Extract the (x, y) coordinate from the center of the cell holding the provided text.  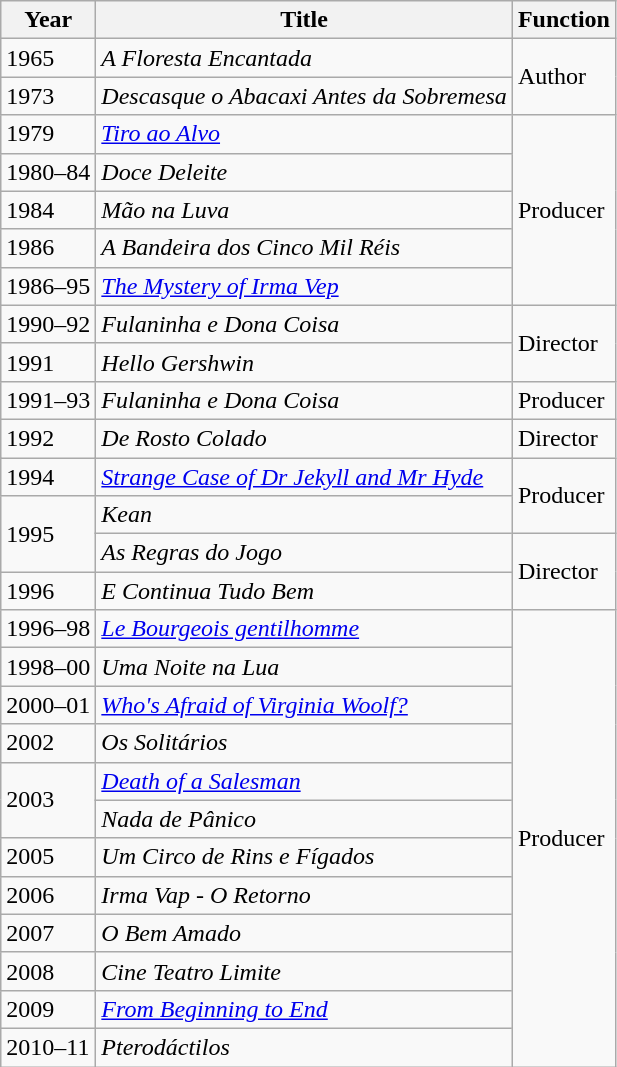
1980–84 (48, 172)
The Mystery of Irma Vep (304, 286)
Kean (304, 515)
1973 (48, 96)
2008 (48, 971)
2005 (48, 857)
1996–98 (48, 629)
Mão na Luva (304, 210)
2007 (48, 933)
Title (304, 20)
2003 (48, 800)
Le Bourgeois gentilhomme (304, 629)
1996 (48, 591)
Um Circo de Rins e Fígados (304, 857)
Tiro ao Alvo (304, 134)
1986–95 (48, 286)
Who's Afraid of Virginia Woolf? (304, 705)
O Bem Amado (304, 933)
Pterodáctilos (304, 1047)
Strange Case of Dr Jekyll and Mr Hyde (304, 477)
1991–93 (48, 400)
1992 (48, 438)
1984 (48, 210)
1986 (48, 248)
Function (564, 20)
1991 (48, 362)
A Bandeira dos Cinco Mil Réis (304, 248)
E Continua Tudo Bem (304, 591)
2000–01 (48, 705)
Death of a Salesman (304, 781)
Descasque o Abacaxi Antes da Sobremesa (304, 96)
Author (564, 77)
2010–11 (48, 1047)
Year (48, 20)
Irma Vap - O Retorno (304, 895)
1995 (48, 534)
A Floresta Encantada (304, 58)
Cine Teatro Limite (304, 971)
1979 (48, 134)
Hello Gershwin (304, 362)
1965 (48, 58)
Nada de Pânico (304, 819)
2002 (48, 743)
1994 (48, 477)
Os Solitários (304, 743)
De Rosto Colado (304, 438)
2009 (48, 1009)
From Beginning to End (304, 1009)
2006 (48, 895)
Uma Noite na Lua (304, 667)
1998–00 (48, 667)
Doce Deleite (304, 172)
1990–92 (48, 324)
As Regras do Jogo (304, 553)
